Return the (X, Y) coordinate for the center point of the cell that contains the specified text.  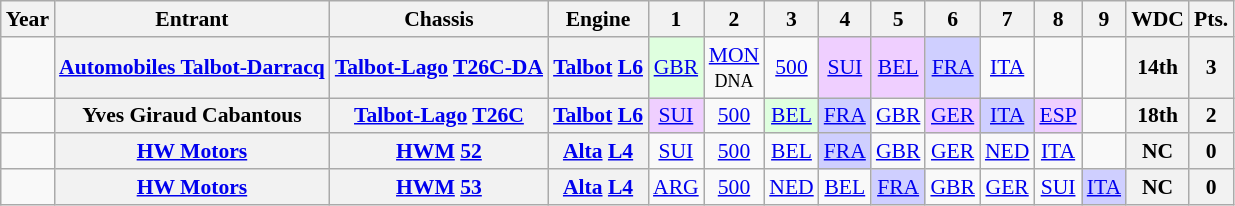
1 (676, 19)
Pts. (1211, 19)
HWM 52 (439, 152)
Automobiles Talbot-Darracq (192, 68)
Chassis (439, 19)
Talbot-Lago T26C-DA (439, 68)
ARG (676, 187)
4 (845, 19)
WDC (1158, 19)
6 (952, 19)
Engine (598, 19)
Year (28, 19)
HWM 53 (439, 187)
8 (1058, 19)
Talbot-Lago T26C (439, 116)
5 (898, 19)
Yves Giraud Cabantous (192, 116)
7 (1007, 19)
9 (1104, 19)
Entrant (192, 19)
ESP (1058, 116)
MONDNA (734, 68)
18th (1158, 116)
14th (1158, 68)
